Output the (x, y) coordinate of the center of the cell containing the given text.  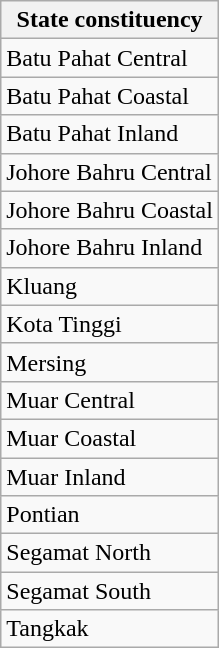
Tangkak (110, 629)
Muar Central (110, 400)
Segamat North (110, 553)
Kota Tinggi (110, 324)
State constituency (110, 20)
Mersing (110, 362)
Batu Pahat Coastal (110, 96)
Muar Coastal (110, 438)
Johore Bahru Coastal (110, 210)
Segamat South (110, 591)
Muar Inland (110, 477)
Pontian (110, 515)
Batu Pahat Inland (110, 134)
Johore Bahru Central (110, 172)
Batu Pahat Central (110, 58)
Kluang (110, 286)
Johore Bahru Inland (110, 248)
